Return the (X, Y) coordinate for the center point of the cell that contains the specified text.  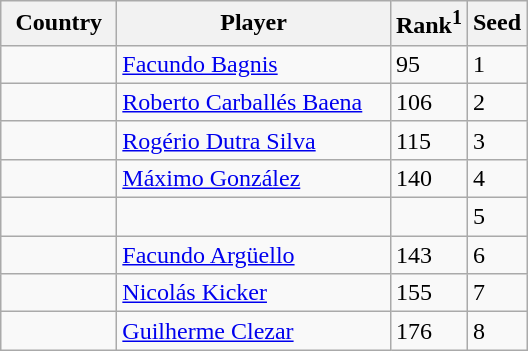
115 (428, 140)
Country (59, 24)
6 (496, 255)
7 (496, 293)
3 (496, 140)
Seed (496, 24)
Rank1 (428, 24)
Nicolás Kicker (254, 293)
Guilherme Clezar (254, 331)
8 (496, 331)
106 (428, 102)
143 (428, 255)
1 (496, 64)
5 (496, 217)
4 (496, 178)
Facundo Argüello (254, 255)
155 (428, 293)
Player (254, 24)
Máximo González (254, 178)
Rogério Dutra Silva (254, 140)
140 (428, 178)
Facundo Bagnis (254, 64)
2 (496, 102)
176 (428, 331)
95 (428, 64)
Roberto Carballés Baena (254, 102)
